Locate the cell with the specified text and output its [x, y] center coordinate. 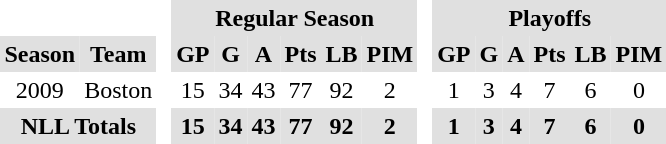
Boston [118, 90]
Team [118, 54]
NLL Totals [78, 126]
PIM [390, 54]
Season [40, 54]
2009 [40, 90]
Regular Season [295, 18]
